Scan for the cell matching the given text and deliver its [x, y] coordinate at center. 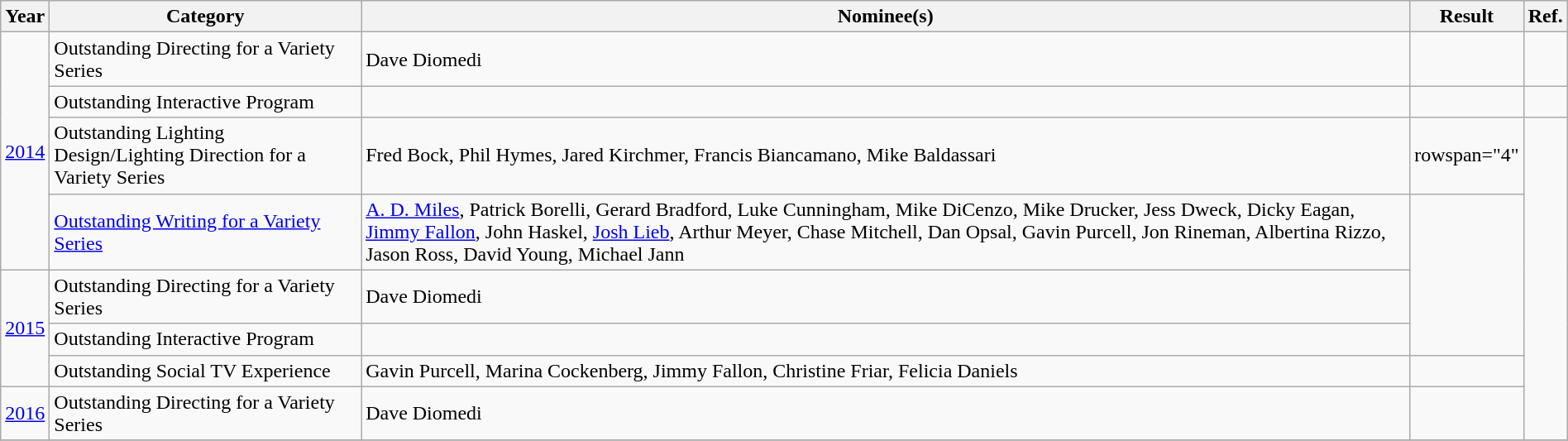
rowspan="4" [1467, 156]
2016 [25, 414]
Fred Bock, Phil Hymes, Jared Kirchmer, Francis Biancamano, Mike Baldassari [886, 156]
Outstanding Writing for a Variety Series [205, 232]
Result [1467, 17]
Category [205, 17]
Outstanding Lighting Design/Lighting Direction for a Variety Series [205, 156]
Outstanding Social TV Experience [205, 371]
2015 [25, 328]
2014 [25, 151]
Ref. [1545, 17]
Year [25, 17]
Gavin Purcell, Marina Cockenberg, Jimmy Fallon, Christine Friar, Felicia Daniels [886, 371]
Nominee(s) [886, 17]
